For the text-containing cell, return its midpoint in (X, Y) coordinate format. 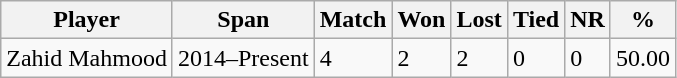
4 (353, 58)
Zahid Mahmood (87, 58)
Tied (536, 20)
% (642, 20)
2014–Present (243, 58)
Lost (479, 20)
Player (87, 20)
Match (353, 20)
Won (422, 20)
50.00 (642, 58)
Span (243, 20)
NR (588, 20)
